Provide the (x, y) coordinate of the cell's center where the given text is located.  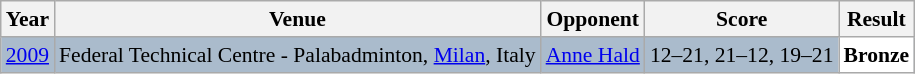
12–21, 21–12, 19–21 (742, 55)
2009 (28, 55)
Venue (298, 19)
Federal Technical Centre - Palabadminton, Milan, Italy (298, 55)
Opponent (593, 19)
Bronze (876, 55)
Result (876, 19)
Anne Hald (593, 55)
Score (742, 19)
Year (28, 19)
